Output the (x, y) coordinate of the center of the cell containing the given text.  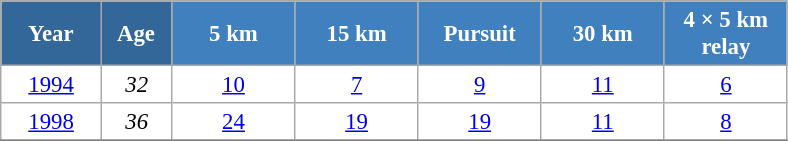
1998 (52, 122)
36 (136, 122)
10 (234, 85)
8 (726, 122)
5 km (234, 34)
30 km (602, 34)
Year (52, 34)
24 (234, 122)
6 (726, 85)
32 (136, 85)
15 km (356, 34)
9 (480, 85)
4 × 5 km relay (726, 34)
7 (356, 85)
1994 (52, 85)
Pursuit (480, 34)
Age (136, 34)
